Scan for the cell matching the given text and deliver its (x, y) coordinate at center. 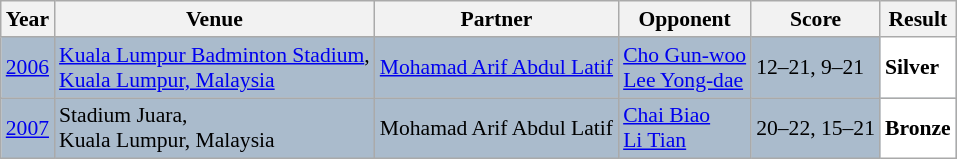
2006 (28, 68)
Silver (918, 68)
Score (816, 19)
Chai Biao Li Tian (684, 128)
Kuala Lumpur Badminton Stadium,Kuala Lumpur, Malaysia (214, 68)
2007 (28, 128)
Stadium Juara,Kuala Lumpur, Malaysia (214, 128)
20–22, 15–21 (816, 128)
Cho Gun-woo Lee Yong-dae (684, 68)
12–21, 9–21 (816, 68)
Opponent (684, 19)
Bronze (918, 128)
Partner (496, 19)
Result (918, 19)
Venue (214, 19)
Year (28, 19)
